Return the [X, Y] coordinate for the center point of the cell that contains the specified text.  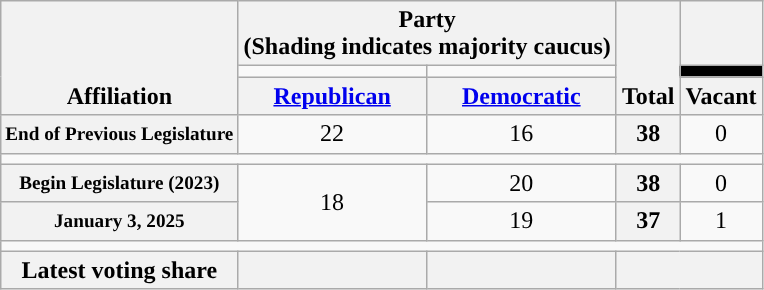
Total [648, 58]
January 3, 2025 [120, 221]
Democratic [521, 96]
Republican [332, 96]
Affiliation [120, 58]
1 [721, 221]
22 [332, 134]
Vacant [721, 96]
19 [521, 221]
End of Previous Legislature [120, 134]
16 [521, 134]
20 [521, 183]
Party (Shading indicates majority caucus) [427, 34]
18 [332, 202]
Latest voting share [120, 270]
37 [648, 221]
Begin Legislature (2023) [120, 183]
